Return [x, y] of the center of cell containing provided text 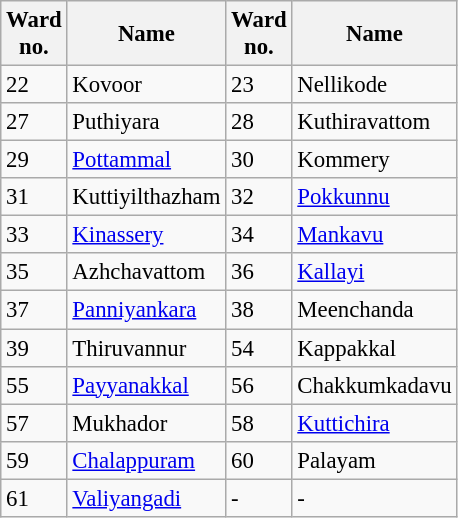
Azhchavattom [146, 273]
Chalappuram [146, 460]
56 [259, 385]
Pottammal [146, 160]
Pokkunnu [374, 197]
28 [259, 122]
Meenchanda [374, 310]
37 [34, 310]
23 [259, 85]
Kappakkal [374, 348]
32 [259, 197]
34 [259, 235]
36 [259, 273]
38 [259, 310]
Mukhador [146, 423]
35 [34, 273]
60 [259, 460]
Kinassery [146, 235]
55 [34, 385]
58 [259, 423]
Kallayi [374, 273]
Chakkumkadavu [374, 385]
Palayam [374, 460]
Kuttichira [374, 423]
22 [34, 85]
30 [259, 160]
Panniyankara [146, 310]
Puthiyara [146, 122]
39 [34, 348]
27 [34, 122]
Kommery [374, 160]
61 [34, 498]
Kovoor [146, 85]
Mankavu [374, 235]
31 [34, 197]
54 [259, 348]
Payyanakkal [146, 385]
33 [34, 235]
57 [34, 423]
Valiyangadi [146, 498]
Kuthiravattom [374, 122]
59 [34, 460]
Kuttiyilthazham [146, 197]
Nellikode [374, 85]
29 [34, 160]
Thiruvannur [146, 348]
